Output the [x, y] coordinate of the center of the cell containing the given text.  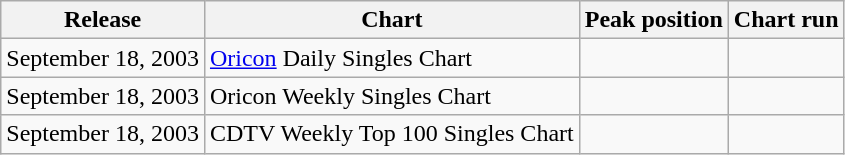
Chart run [786, 20]
Chart [392, 20]
Release [103, 20]
Peak position [654, 20]
Oricon Weekly Singles Chart [392, 96]
CDTV Weekly Top 100 Singles Chart [392, 134]
Oricon Daily Singles Chart [392, 58]
